Find where the given text appears and provide that cell's center as (x, y) coordinate. 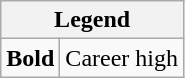
Career high (122, 58)
Legend (92, 20)
Bold (30, 58)
